Detect which cell encompasses the target text, then output its (X, Y) center coordinate. 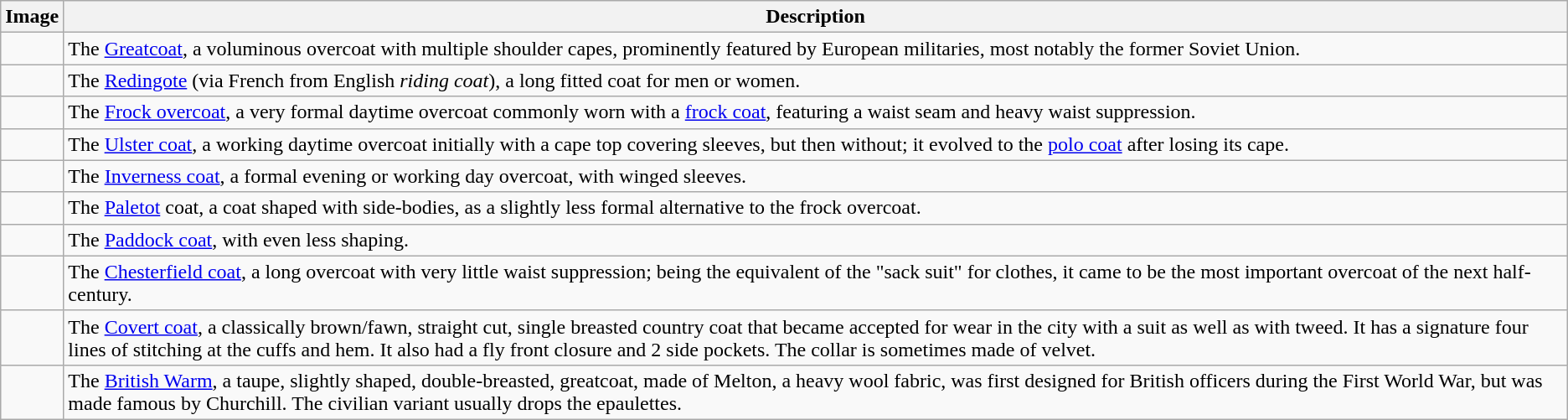
Description (816, 17)
The Inverness coat, a formal evening or working day overcoat, with winged sleeves. (816, 176)
The Frock overcoat, a very formal daytime overcoat commonly worn with a frock coat, featuring a waist seam and heavy waist suppression. (816, 112)
The Redingote (via French from English riding coat), a long fitted coat for men or women. (816, 80)
The Paletot coat, a coat shaped with side-bodies, as a slightly less formal alternative to the frock overcoat. (816, 208)
Image (32, 17)
The Paddock coat, with even less shaping. (816, 240)
The Greatcoat, a voluminous overcoat with multiple shoulder capes, prominently featured by European militaries, most notably the former Soviet Union. (816, 49)
